Scan for the cell matching the given text and deliver its [X, Y] coordinate at center. 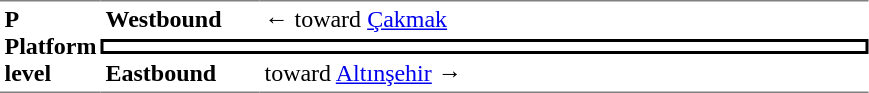
PPlatform level [50, 46]
toward Altınşehir → [564, 74]
Eastbound [180, 74]
← toward Çakmak [564, 20]
Westbound [180, 20]
